Return the [X, Y] coordinate for the center point of the cell that contains the specified text.  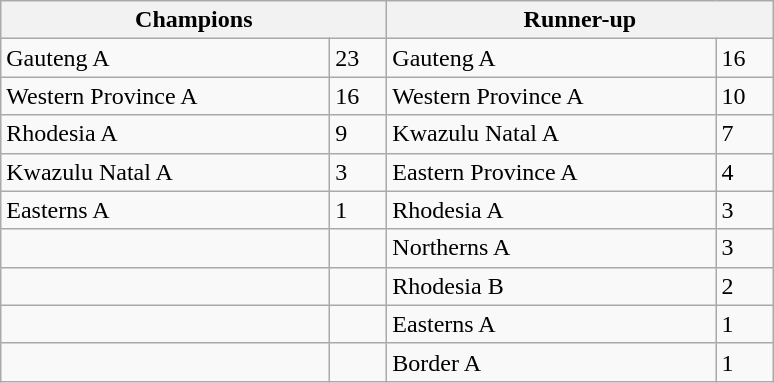
2 [744, 286]
Eastern Province A [552, 172]
Champions [194, 20]
Rhodesia B [552, 286]
7 [744, 134]
Border A [552, 362]
9 [358, 134]
4 [744, 172]
23 [358, 58]
Northerns A [552, 248]
Runner-up [580, 20]
10 [744, 96]
